Determine the [x, y] coordinate at the center of the cell enclosing the given text.  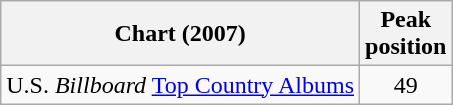
49 [406, 85]
Peakposition [406, 34]
U.S. Billboard Top Country Albums [180, 85]
Chart (2007) [180, 34]
